Determine the [X, Y] coordinate at the center of the cell enclosing the given text.  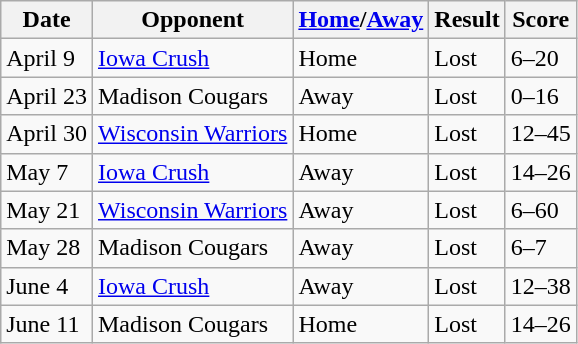
April 30 [47, 134]
Opponent [192, 20]
Date [47, 20]
6–60 [540, 210]
Score [540, 20]
May 28 [47, 248]
12–38 [540, 286]
April 23 [47, 96]
6–7 [540, 248]
May 7 [47, 172]
6–20 [540, 58]
0–16 [540, 96]
June 4 [47, 286]
May 21 [47, 210]
April 9 [47, 58]
12–45 [540, 134]
Home/Away [361, 20]
June 11 [47, 324]
Result [467, 20]
